From the cell containing the given text, extract its center point as (x, y) coordinate. 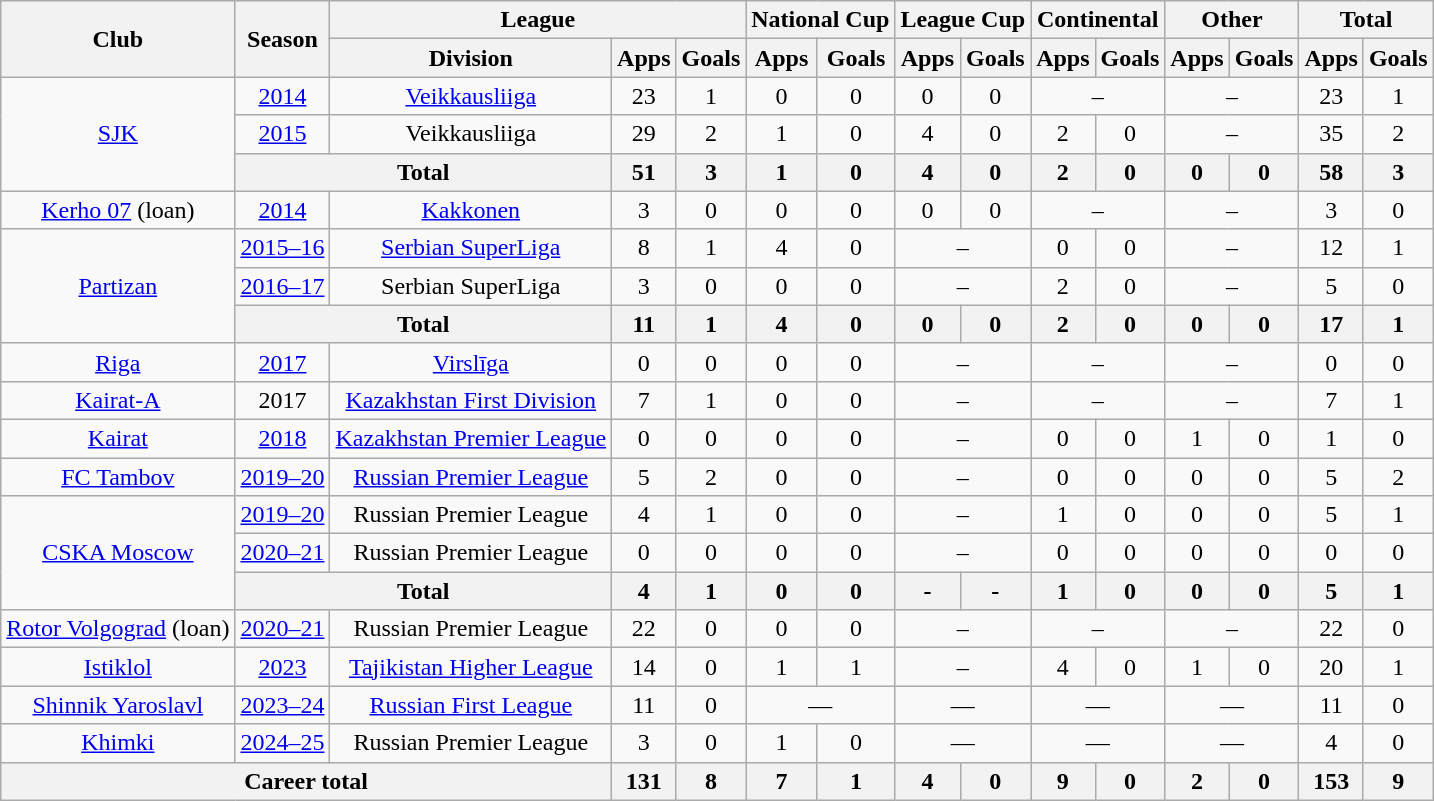
2023 (282, 667)
Season (282, 39)
Continental (1098, 20)
Kerho 07 (loan) (118, 210)
12 (1331, 248)
Partizan (118, 286)
Club (118, 39)
2015–16 (282, 248)
SJK (118, 134)
Career total (306, 781)
League (538, 20)
Kakkonen (471, 210)
CSKA Moscow (118, 553)
Russian First League (471, 705)
Riga (118, 362)
Istiklol (118, 667)
Kairat-A (118, 400)
58 (1331, 172)
Tajikistan Higher League (471, 667)
20 (1331, 667)
51 (644, 172)
Kairat (118, 438)
Khimki (118, 743)
Kazakhstan First Division (471, 400)
Virslīga (471, 362)
17 (1331, 324)
29 (644, 134)
Rotor Volgograd (loan) (118, 629)
2018 (282, 438)
Other (1232, 20)
Shinnik Yaroslavl (118, 705)
2023–24 (282, 705)
153 (1331, 781)
Kazakhstan Premier League (471, 438)
National Cup (820, 20)
2015 (282, 134)
131 (644, 781)
2024–25 (282, 743)
2016–17 (282, 286)
League Cup (963, 20)
Division (471, 58)
FC Tambov (118, 477)
35 (1331, 134)
14 (644, 667)
